Determine the (x, y) coordinate at the center of the cell enclosing the given text.  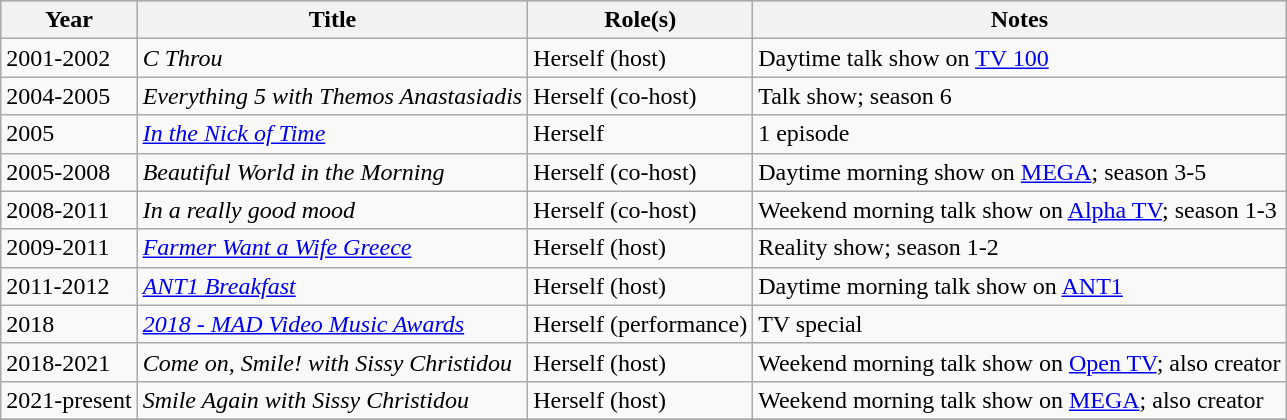
2021-present (69, 400)
Notes (1020, 20)
Daytime talk show on TV 100 (1020, 58)
Role(s) (640, 20)
C Throu (332, 58)
2001-2002 (69, 58)
Beautiful World in the Morning (332, 172)
Title (332, 20)
2018-2021 (69, 362)
2018 (69, 324)
Weekend morning talk show on Open TV; also creator (1020, 362)
TV special (1020, 324)
Smile Again with Sissy Christidou (332, 400)
2004-2005 (69, 96)
In a really good mood (332, 210)
2005-2008 (69, 172)
ANT1 Breakfast (332, 286)
Daytime morning show on MEGA; season 3-5 (1020, 172)
Talk show; season 6 (1020, 96)
2005 (69, 134)
Reality show; season 1-2 (1020, 248)
Daytime morning talk show on ANT1 (1020, 286)
1 episode (1020, 134)
2009-2011 (69, 248)
Weekend morning talk show on Alpha TV; season 1-3 (1020, 210)
2018 - MAD Video Music Awards (332, 324)
Weekend morning talk show on MEGA; also creator (1020, 400)
2011-2012 (69, 286)
Everything 5 with Themos Anastasiadis (332, 96)
Come on, Smile! with Sissy Christidou (332, 362)
Herself (640, 134)
Farmer Want a Wife Greece (332, 248)
Herself (performance) (640, 324)
In the Nick of Time (332, 134)
Year (69, 20)
2008-2011 (69, 210)
